Pinpoint the cell where the given text exists, returning its (X, Y) midpoint coordinate. 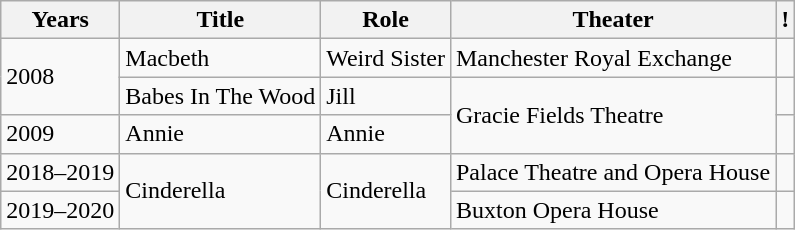
Palace Theatre and Opera House (612, 172)
Title (220, 20)
Gracie Fields Theatre (612, 115)
Role (386, 20)
Years (60, 20)
! (786, 20)
Weird Sister (386, 58)
Theater (612, 20)
Manchester Royal Exchange (612, 58)
2018–2019 (60, 172)
2009 (60, 134)
Babes In The Wood (220, 96)
2008 (60, 77)
Buxton Opera House (612, 210)
Jill (386, 96)
2019–2020 (60, 210)
Macbeth (220, 58)
